Output the (X, Y) coordinate of the center of the cell containing the given text.  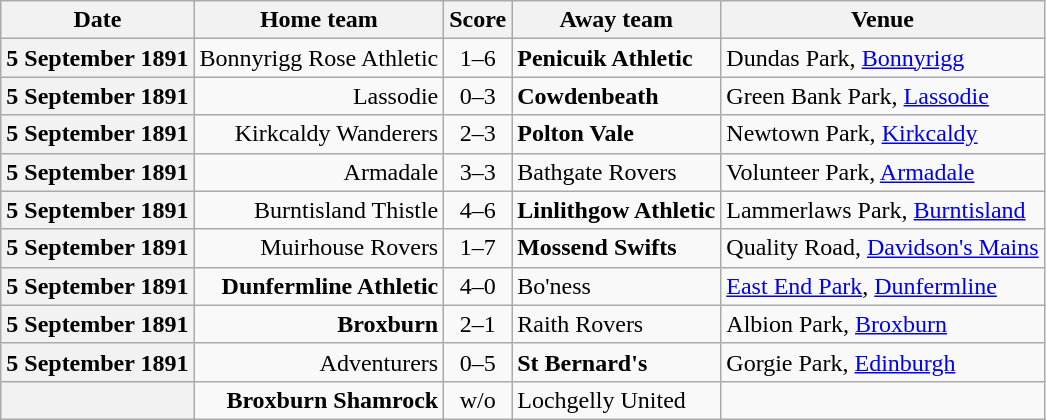
Green Bank Park, Lassodie (882, 96)
Home team (319, 20)
Venue (882, 20)
Albion Park, Broxburn (882, 324)
Lassodie (319, 96)
1–6 (478, 58)
Mossend Swifts (616, 248)
w/o (478, 400)
Polton Vale (616, 134)
Adventurers (319, 362)
Newtown Park, Kirkcaldy (882, 134)
4–0 (478, 286)
Muirhouse Rovers (319, 248)
Away team (616, 20)
Date (98, 20)
1–7 (478, 248)
0–3 (478, 96)
0–5 (478, 362)
Kirkcaldy Wanderers (319, 134)
3–3 (478, 172)
2–3 (478, 134)
Cowdenbeath (616, 96)
Quality Road, Davidson's Mains (882, 248)
St Bernard's (616, 362)
Linlithgow Athletic (616, 210)
Burntisland Thistle (319, 210)
Dundas Park, Bonnyrigg (882, 58)
Bo'ness (616, 286)
Raith Rovers (616, 324)
Gorgie Park, Edinburgh (882, 362)
Volunteer Park, Armadale (882, 172)
East End Park, Dunfermline (882, 286)
Lammerlaws Park, Burntisland (882, 210)
2–1 (478, 324)
Broxburn (319, 324)
Penicuik Athletic (616, 58)
Bathgate Rovers (616, 172)
Bonnyrigg Rose Athletic (319, 58)
Score (478, 20)
Armadale (319, 172)
Broxburn Shamrock (319, 400)
Dunfermline Athletic (319, 286)
4–6 (478, 210)
Lochgelly United (616, 400)
